Locate the cell with the specified text and output its (x, y) center coordinate. 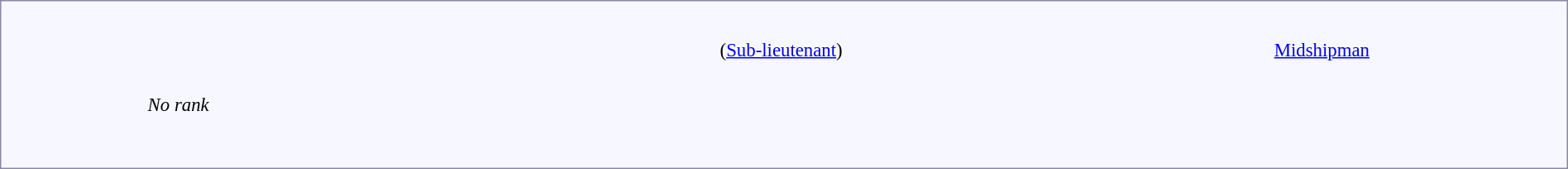
(Sub-lieutenant) (782, 38)
Midshipman (1322, 38)
No rank (178, 104)
